Provide the [x, y] coordinate of the cell's center where the given text is located.  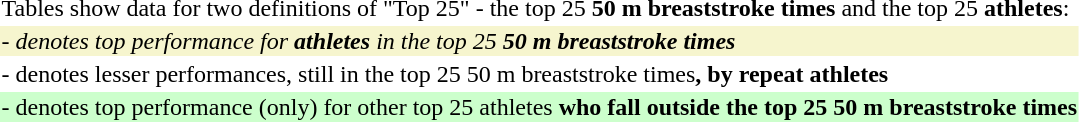
- denotes top performance for athletes in the top 25 50 m breaststroke times [540, 41]
- denotes lesser performances, still in the top 25 50 m breaststroke times, by repeat athletes [540, 74]
- denotes top performance (only) for other top 25 athletes who fall outside the top 25 50 m breaststroke times [540, 107]
